Return the [x, y] coordinate for the center point of the cell that contains the specified text.  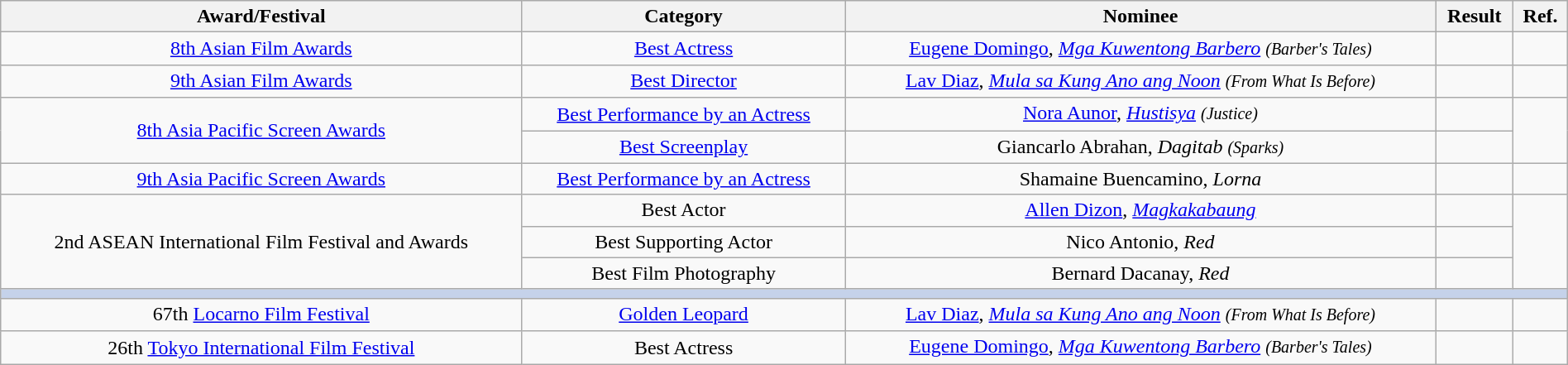
Award/Festival [261, 17]
Golden Leopard [683, 315]
2nd ASEAN International Film Festival and Awards [261, 242]
Nominee [1140, 17]
Allen Dizon, Magkakabaung [1140, 210]
Best Supporting Actor [683, 242]
26th Tokyo International Film Festival [261, 348]
8th Asian Film Awards [261, 49]
Best Actor [683, 210]
Bernard Dacanay, Red [1140, 273]
Category [683, 17]
Best Film Photography [683, 273]
Best Screenplay [683, 147]
Best Director [683, 81]
Giancarlo Abrahan, Dagitab (Sparks) [1140, 147]
Nora Aunor, Hustisya (Justice) [1140, 114]
Shamaine Buencamino, Lorna [1140, 179]
8th Asia Pacific Screen Awards [261, 131]
Nico Antonio, Red [1140, 242]
Result [1475, 17]
9th Asia Pacific Screen Awards [261, 179]
9th Asian Film Awards [261, 81]
67th Locarno Film Festival [261, 315]
Ref. [1540, 17]
